Search for the cell housing the specified text and yield its (X, Y) center coordinate. 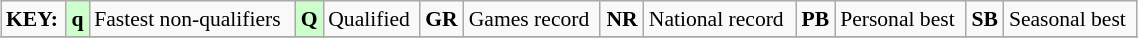
Games record (532, 19)
Qualified (371, 19)
Fastest non-qualifiers (192, 19)
q (78, 19)
KEY: (34, 19)
Seasonal best (1070, 19)
PB (816, 19)
Q (309, 19)
NR (622, 19)
SB (985, 19)
Personal best (900, 19)
GR (442, 19)
National record (720, 19)
